Return the [x, y] coordinate for the center point of the cell that contains the specified text.  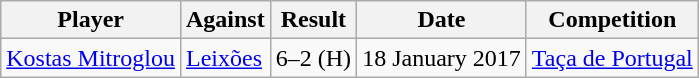
Kostas Mitroglou [91, 58]
Result [313, 20]
Player [91, 20]
18 January 2017 [442, 58]
Taça de Portugal [612, 58]
Date [442, 20]
6–2 (H) [313, 58]
Against [225, 20]
Leixões [225, 58]
Competition [612, 20]
